Search for the cell housing the specified text and yield its [X, Y] center coordinate. 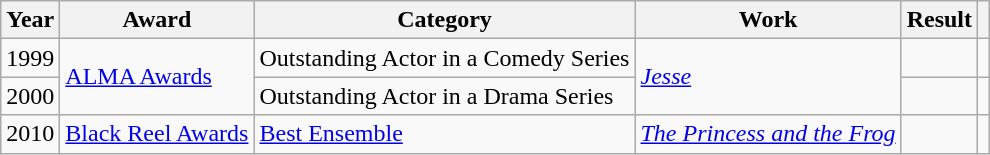
Year [30, 20]
ALMA Awards [157, 77]
The Princess and the Frog [768, 134]
Jesse [768, 77]
Category [444, 20]
Outstanding Actor in a Drama Series [444, 96]
Outstanding Actor in a Comedy Series [444, 58]
Black Reel Awards [157, 134]
2000 [30, 96]
2010 [30, 134]
Work [768, 20]
1999 [30, 58]
Award [157, 20]
Best Ensemble [444, 134]
Result [939, 20]
